Extract the [X, Y] coordinate from the center of the cell holding the provided text.  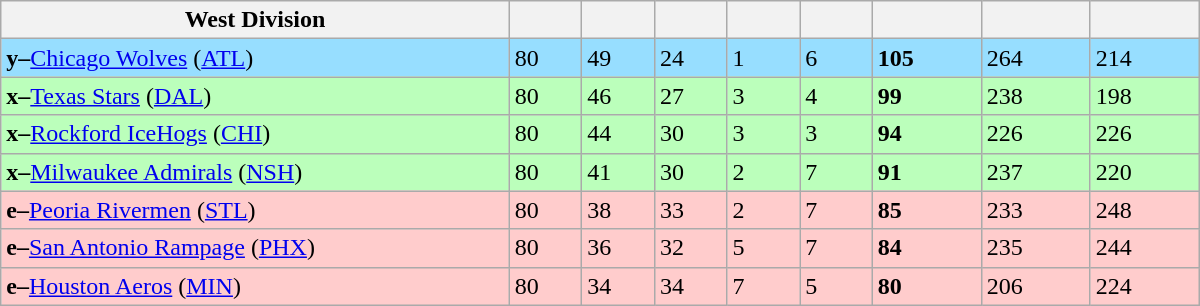
44 [618, 134]
x–Texas Stars (DAL) [255, 96]
y–Chicago Wolves (ATL) [255, 58]
233 [1036, 210]
6 [836, 58]
1 [764, 58]
264 [1036, 58]
94 [926, 134]
91 [926, 172]
99 [926, 96]
46 [618, 96]
x–Milwaukee Admirals (NSH) [255, 172]
244 [1144, 248]
24 [690, 58]
27 [690, 96]
4 [836, 96]
32 [690, 248]
214 [1144, 58]
248 [1144, 210]
49 [618, 58]
41 [618, 172]
206 [1036, 286]
224 [1144, 286]
105 [926, 58]
220 [1144, 172]
85 [926, 210]
38 [618, 210]
235 [1036, 248]
x–Rockford IceHogs (CHI) [255, 134]
238 [1036, 96]
33 [690, 210]
e–Peoria Rivermen (STL) [255, 210]
36 [618, 248]
e–San Antonio Rampage (PHX) [255, 248]
198 [1144, 96]
West Division [255, 20]
237 [1036, 172]
84 [926, 248]
e–Houston Aeros (MIN) [255, 286]
